Return [x, y] of the center of cell containing provided text 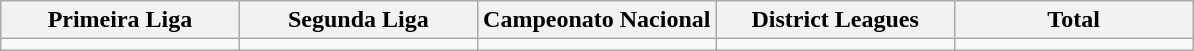
Segunda Liga [358, 20]
District Leagues [835, 20]
Primeira Liga [120, 20]
Total [1073, 20]
Campeonato Nacional [597, 20]
